Output the (x, y) coordinate of the center of the cell containing the given text.  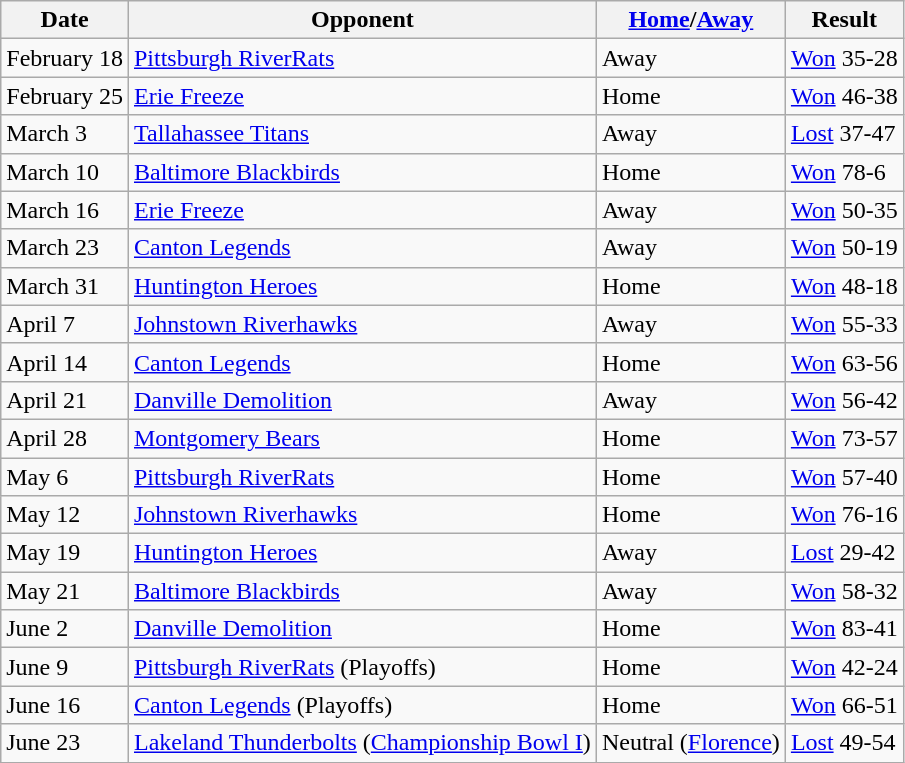
Won 56-42 (844, 400)
Won 57-40 (844, 477)
Date (65, 20)
Lost 29-42 (844, 553)
Lost 49-54 (844, 743)
Home/Away (690, 20)
Canton Legends (Playoffs) (362, 705)
March 16 (65, 210)
Lost 37-47 (844, 134)
Neutral (Florence) (690, 743)
Pittsburgh RiverRats (Playoffs) (362, 667)
April 7 (65, 324)
March 31 (65, 286)
Won 78-6 (844, 172)
Won 66-51 (844, 705)
June 2 (65, 629)
Result (844, 20)
May 6 (65, 477)
Won 35-28 (844, 58)
Won 63-56 (844, 362)
May 12 (65, 515)
May 21 (65, 591)
March 3 (65, 134)
Won 58-32 (844, 591)
Won 50-35 (844, 210)
Opponent (362, 20)
Won 55-33 (844, 324)
February 18 (65, 58)
Won 83-41 (844, 629)
Won 46-38 (844, 96)
March 10 (65, 172)
April 28 (65, 438)
Montgomery Bears (362, 438)
Won 73-57 (844, 438)
May 19 (65, 553)
Won 50-19 (844, 248)
Tallahassee Titans (362, 134)
Won 42-24 (844, 667)
March 23 (65, 248)
June 23 (65, 743)
February 25 (65, 96)
Won 76-16 (844, 515)
April 14 (65, 362)
Lakeland Thunderbolts (Championship Bowl I) (362, 743)
June 9 (65, 667)
April 21 (65, 400)
Won 48-18 (844, 286)
June 16 (65, 705)
